Detect which cell encompasses the target text, then output its (x, y) center coordinate. 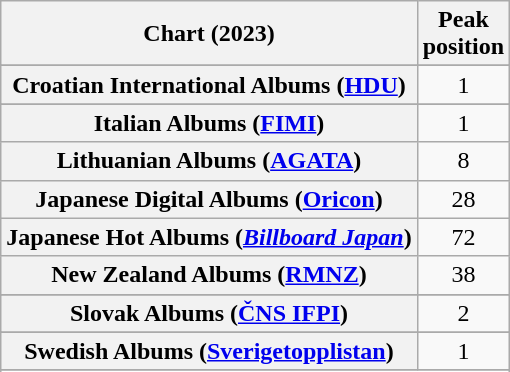
Chart (2023) (209, 34)
Slovak Albums (ČNS IFPI) (209, 313)
28 (463, 199)
2 (463, 313)
38 (463, 275)
Japanese Hot Albums (Billboard Japan) (209, 237)
New Zealand Albums (RMNZ) (209, 275)
Swedish Albums (Sverigetopplistan) (209, 351)
Japanese Digital Albums (Oricon) (209, 199)
Lithuanian Albums (AGATA) (209, 161)
Italian Albums (FIMI) (209, 123)
Peakposition (463, 34)
Croatian International Albums (HDU) (209, 85)
8 (463, 161)
72 (463, 237)
